Output the (x, y) coordinate of the center of the cell containing the given text.  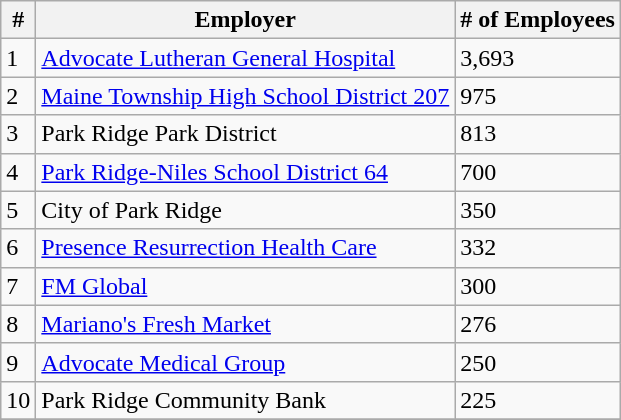
Advocate Medical Group (246, 362)
813 (538, 134)
1 (18, 58)
FM Global (246, 286)
8 (18, 324)
700 (538, 172)
975 (538, 96)
Park Ridge-Niles School District 64 (246, 172)
Park Ridge Park District (246, 134)
Advocate Lutheran General Hospital (246, 58)
332 (538, 248)
9 (18, 362)
Maine Township High School District 207 (246, 96)
7 (18, 286)
4 (18, 172)
10 (18, 400)
Employer (246, 20)
# of Employees (538, 20)
350 (538, 210)
3,693 (538, 58)
276 (538, 324)
City of Park Ridge (246, 210)
250 (538, 362)
Park Ridge Community Bank (246, 400)
6 (18, 248)
225 (538, 400)
300 (538, 286)
Mariano's Fresh Market (246, 324)
5 (18, 210)
2 (18, 96)
Presence Resurrection Health Care (246, 248)
3 (18, 134)
# (18, 20)
